Output the [X, Y] coordinate of the center of the cell containing the given text.  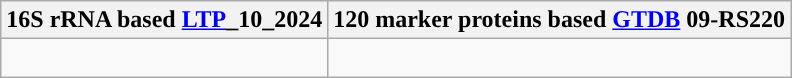
120 marker proteins based GTDB 09-RS220 [560, 20]
16S rRNA based LTP_10_2024 [164, 20]
